Identify which cell holds the provided text, then report its (x, y) central coordinate. 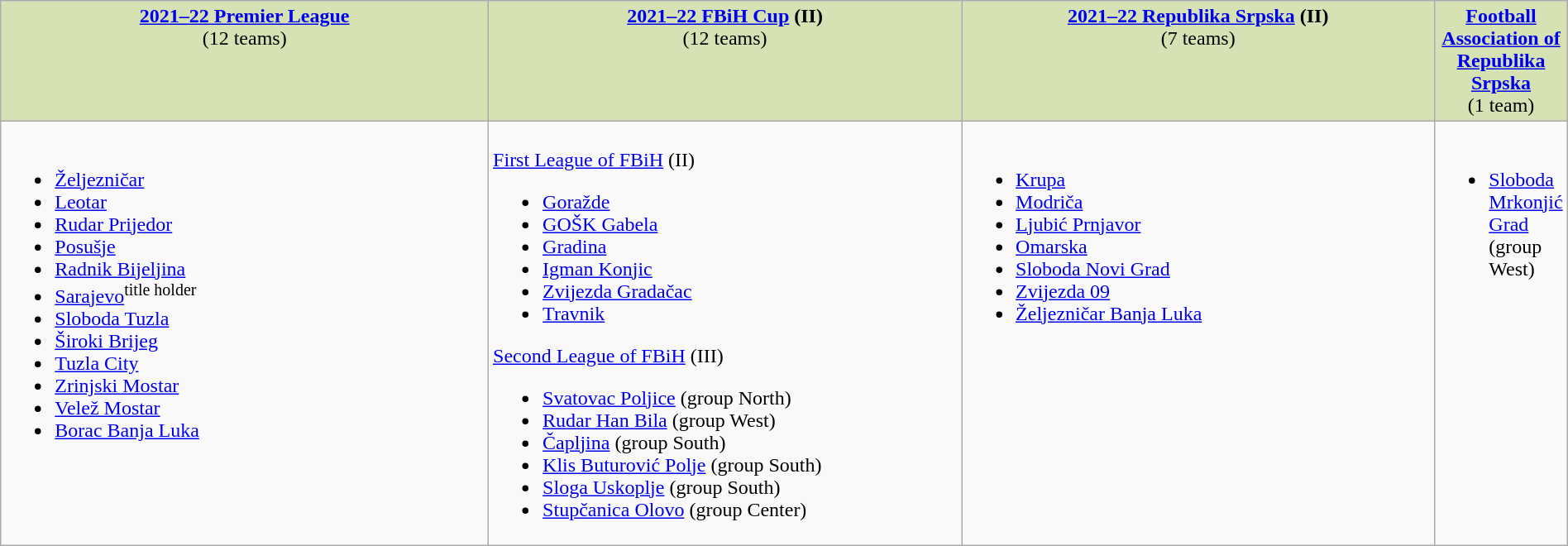
KrupaModričaLjubić PrnjavorOmarskaSloboda Novi GradZvijezda 09Željezničar Banja Luka (1198, 333)
Football Association of Republika Srpska(1 team) (1501, 61)
Sloboda Mrkonjić Grad (group West) (1501, 333)
2021–22 FBiH Cup (II)(12 teams) (725, 61)
2021–22 Republika Srpska (II)(7 teams) (1198, 61)
2021–22 Premier League(12 teams) (245, 61)
